Detect which cell encompasses the target text, then output its (X, Y) center coordinate. 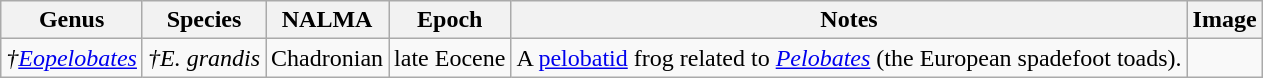
late Eocene (450, 58)
Notes (849, 20)
A pelobatid frog related to Pelobates (the European spadefoot toads). (849, 58)
Image (1224, 20)
NALMA (328, 20)
Epoch (450, 20)
†Eopelobates (72, 58)
Genus (72, 20)
Chadronian (328, 58)
Species (204, 20)
†E. grandis (204, 58)
